Return [x, y] of the center of cell containing provided text 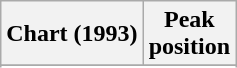
Peakposition [189, 34]
Chart (1993) [72, 34]
